From the cell containing the given text, extract its center point as (x, y) coordinate. 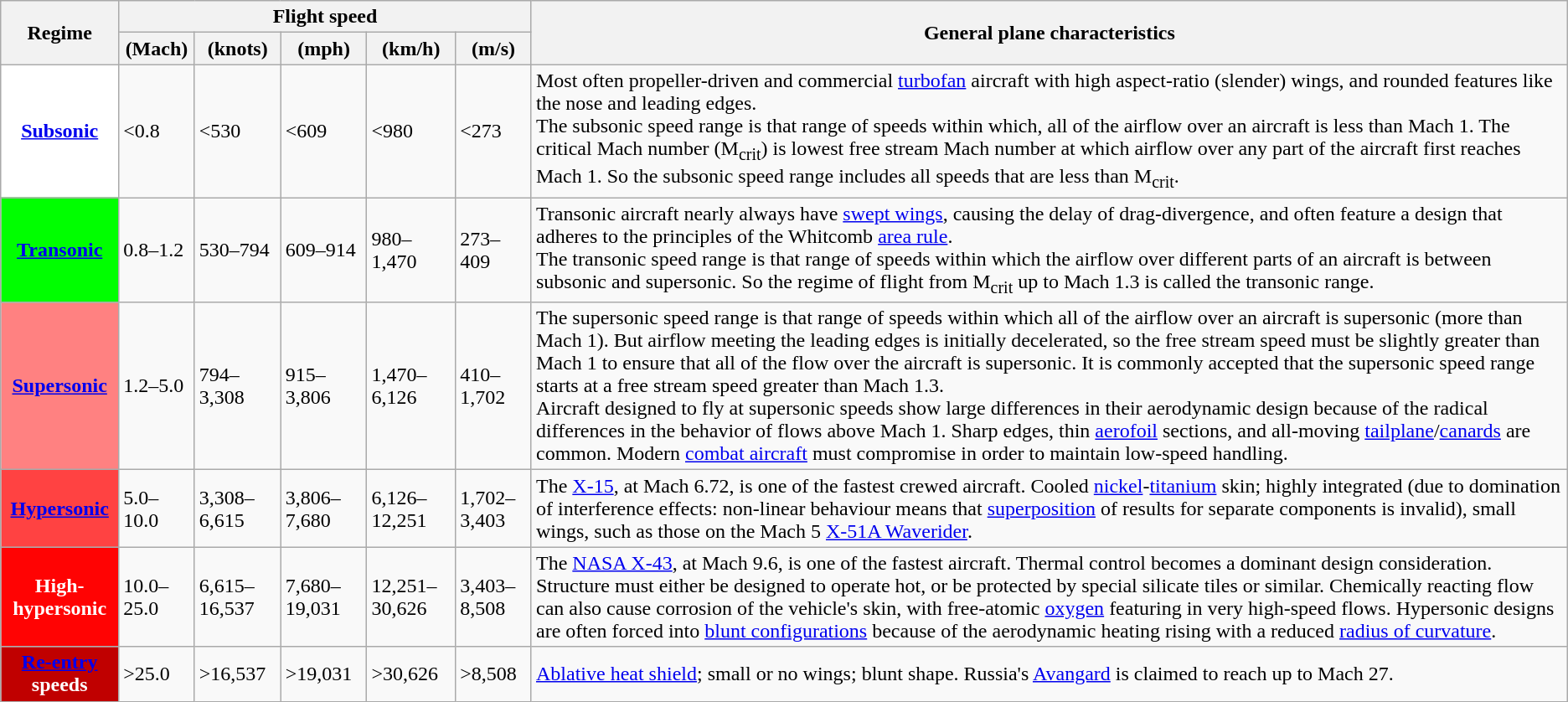
12,251–30,626 (411, 596)
1.2–5.0 (157, 386)
980–1,470 (411, 250)
Ablative heat shield; small or no wings; blunt shape. Russia's Avangard is claimed to reach up to Mach 27. (1049, 674)
410–1,702 (494, 386)
530–794 (238, 250)
Re-entry speeds (60, 674)
>16,537 (238, 674)
(m/s) (494, 49)
1,702–3,403 (494, 508)
<530 (238, 131)
>30,626 (411, 674)
0.8–1.2 (157, 250)
Regime (60, 33)
Transonic (60, 250)
3,806–7,680 (323, 508)
3,308–6,615 (238, 508)
609–914 (323, 250)
794–3,308 (238, 386)
3,403–8,508 (494, 596)
(mph) (323, 49)
Hypersonic (60, 508)
>19,031 (323, 674)
7,680–19,031 (323, 596)
>25.0 (157, 674)
<0.8 (157, 131)
General plane characteristics (1049, 33)
10.0–25.0 (157, 596)
<609 (323, 131)
Supersonic (60, 386)
6,615–16,537 (238, 596)
(knots) (238, 49)
>8,508 (494, 674)
<273 (494, 131)
<980 (411, 131)
273–409 (494, 250)
Subsonic (60, 131)
1,470–6,126 (411, 386)
6,126–12,251 (411, 508)
915–3,806 (323, 386)
High-hypersonic (60, 596)
5.0–10.0 (157, 508)
(Mach) (157, 49)
(km/h) (411, 49)
Flight speed (325, 17)
